Detect which cell encompasses the target text, then output its (X, Y) center coordinate. 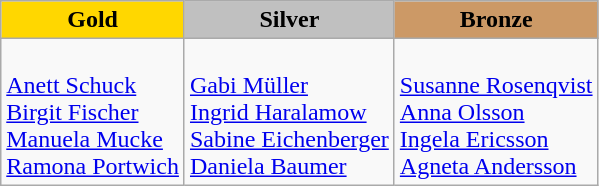
Gold (93, 20)
Anett SchuckBirgit FischerManuela MuckeRamona Portwich (93, 112)
Susanne RosenqvistAnna OlssonIngela EricssonAgneta Andersson (496, 112)
Gabi MüllerIngrid HaralamowSabine EichenbergerDaniela Baumer (289, 112)
Silver (289, 20)
Bronze (496, 20)
